From the cell containing the given text, extract its center point as [X, Y] coordinate. 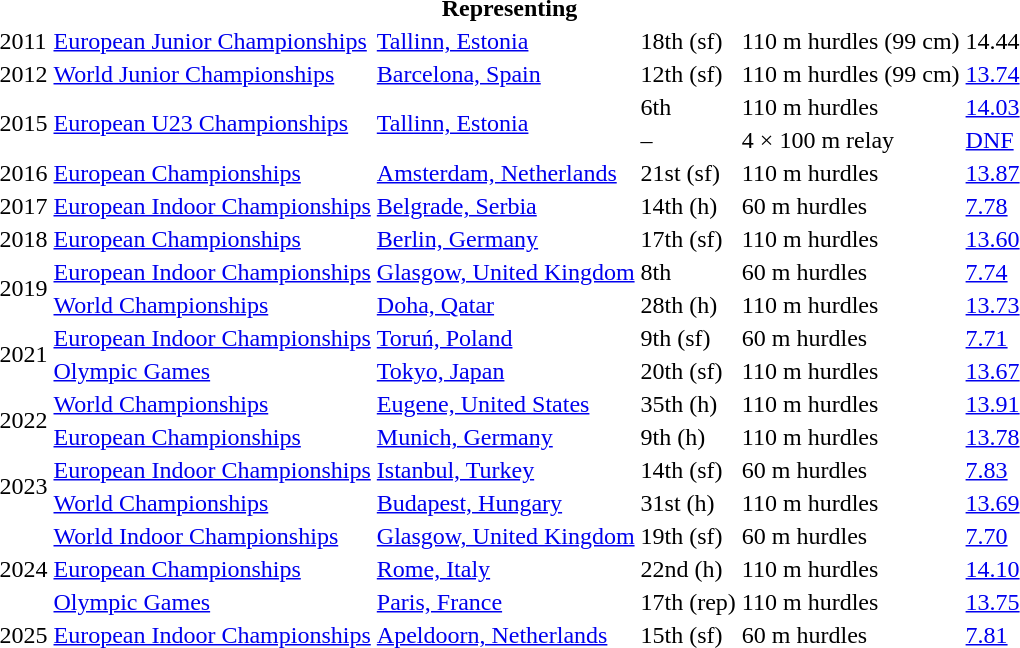
9th (sf) [688, 338]
28th (h) [688, 305]
European Junior Championships [212, 41]
31st (h) [688, 503]
17th (sf) [688, 239]
14th (sf) [688, 470]
Munich, Germany [506, 437]
19th (sf) [688, 536]
17th (rep) [688, 602]
Tokyo, Japan [506, 371]
Budapest, Hungary [506, 503]
World Junior Championships [212, 74]
Paris, France [506, 602]
Rome, Italy [506, 569]
9th (h) [688, 437]
Berlin, Germany [506, 239]
Barcelona, Spain [506, 74]
– [688, 140]
Toruń, Poland [506, 338]
20th (sf) [688, 371]
Doha, Qatar [506, 305]
18th (sf) [688, 41]
22nd (h) [688, 569]
European U23 Championships [212, 124]
Amsterdam, Netherlands [506, 173]
Eugene, United States [506, 404]
35th (h) [688, 404]
12th (sf) [688, 74]
Belgrade, Serbia [506, 206]
World Indoor Championships [212, 536]
4 × 100 m relay [850, 140]
8th [688, 272]
14th (h) [688, 206]
6th [688, 107]
21st (sf) [688, 173]
Istanbul, Turkey [506, 470]
